From the cell containing the given text, extract its center point as (X, Y) coordinate. 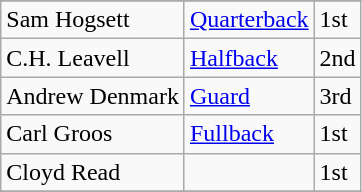
Fullback (249, 134)
Carl Groos (93, 134)
3rd (338, 96)
Quarterback (249, 20)
Cloyd Read (93, 172)
Sam Hogsett (93, 20)
Guard (249, 96)
C.H. Leavell (93, 58)
Andrew Denmark (93, 96)
2nd (338, 58)
Halfback (249, 58)
